Search for the cell housing the specified text and yield its [x, y] center coordinate. 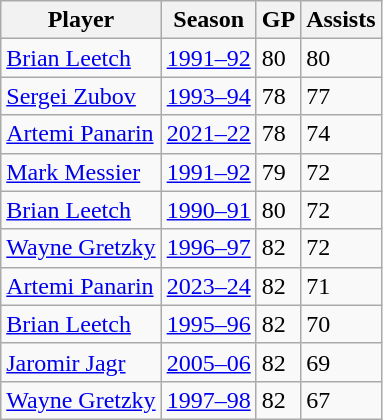
2021–22 [208, 134]
69 [341, 362]
Assists [341, 20]
Jaromir Jagr [81, 362]
Mark Messier [81, 172]
Player [81, 20]
71 [341, 286]
1997–98 [208, 400]
1996–97 [208, 248]
GP [278, 20]
Season [208, 20]
74 [341, 134]
67 [341, 400]
1993–94 [208, 96]
1990–91 [208, 210]
77 [341, 96]
2005–06 [208, 362]
1995–96 [208, 324]
2023–24 [208, 286]
Sergei Zubov [81, 96]
79 [278, 172]
70 [341, 324]
